Return [x, y] of the center of cell containing provided text 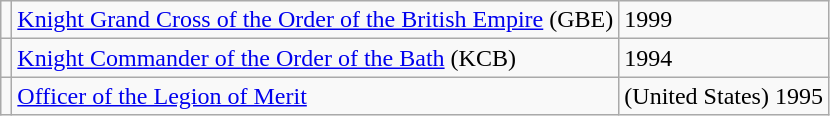
Knight Grand Cross of the Order of the British Empire (GBE) [316, 20]
1999 [724, 20]
Knight Commander of the Order of the Bath (KCB) [316, 58]
Officer of the Legion of Merit [316, 96]
(United States) 1995 [724, 96]
1994 [724, 58]
